Return the (X, Y) coordinate for the center point of the cell that contains the specified text.  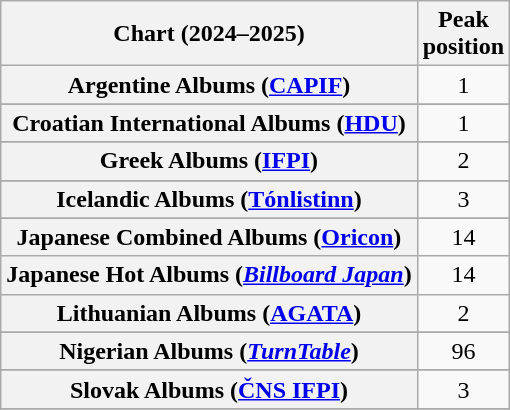
Japanese Combined Albums (Oricon) (209, 237)
96 (463, 351)
Chart (2024–2025) (209, 34)
Icelandic Albums (Tónlistinn) (209, 199)
Nigerian Albums (TurnTable) (209, 351)
Argentine Albums (CAPIF) (209, 85)
Greek Albums (IFPI) (209, 161)
Peakposition (463, 34)
Slovak Albums (ČNS IFPI) (209, 389)
Japanese Hot Albums (Billboard Japan) (209, 275)
Lithuanian Albums (AGATA) (209, 313)
Croatian International Albums (HDU) (209, 123)
